Locate the cell with the specified text and output its (x, y) center coordinate. 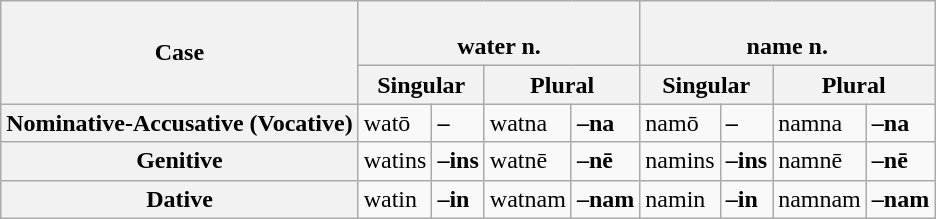
watna (528, 123)
Case (180, 52)
namins (680, 161)
name n. (788, 34)
namnam (820, 199)
namnē (820, 161)
Dative (180, 199)
watin (395, 199)
namō (680, 123)
namna (820, 123)
watins (395, 161)
namin (680, 199)
water n. (499, 34)
Genitive (180, 161)
watnam (528, 199)
Nominative-Accusative (Vocative) (180, 123)
watō (395, 123)
watnē (528, 161)
